Extract the [x, y] coordinate from the center of the cell holding the provided text.  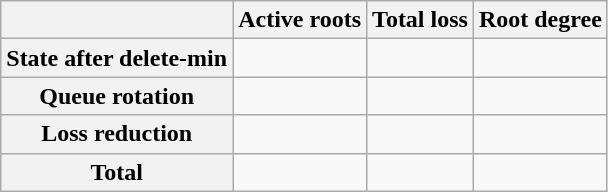
Total [117, 172]
Total loss [420, 20]
Queue rotation [117, 96]
Active roots [300, 20]
State after delete-min [117, 58]
Root degree [540, 20]
Loss reduction [117, 134]
